For the text-containing cell, return its midpoint in [x, y] coordinate format. 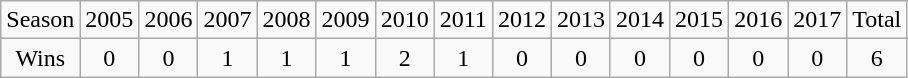
2011 [463, 20]
Total [877, 20]
2010 [404, 20]
2009 [346, 20]
2012 [522, 20]
2008 [286, 20]
2007 [228, 20]
6 [877, 58]
2016 [758, 20]
2014 [640, 20]
2017 [818, 20]
2006 [168, 20]
Season [40, 20]
2005 [110, 20]
2015 [700, 20]
2013 [580, 20]
Wins [40, 58]
2 [404, 58]
